Scan for the cell matching the given text and deliver its [X, Y] coordinate at center. 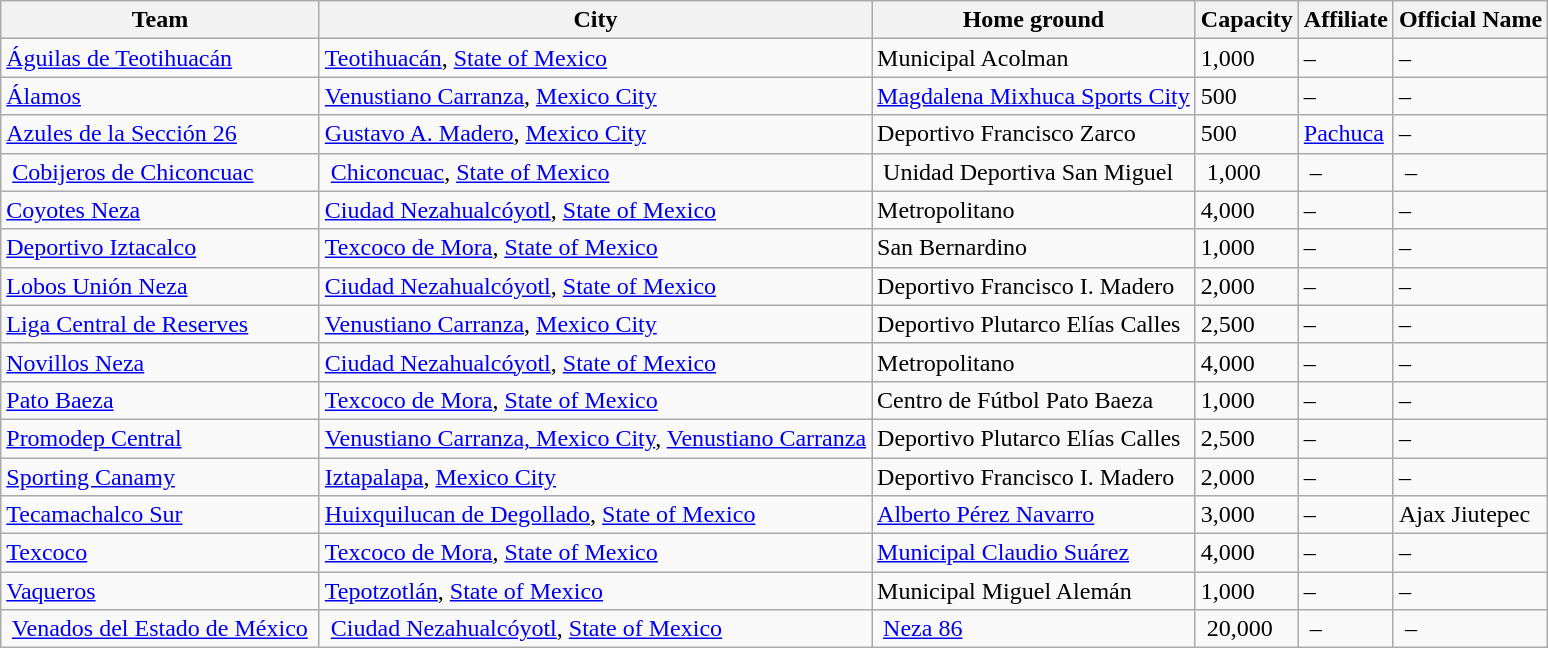
Ajax Jiutepec [1470, 515]
Home ground [1034, 20]
20,000 [1246, 629]
Huixquilucan de Degollado, State of Mexico [595, 515]
Álamos [160, 96]
Pato Baeza [160, 400]
Tepotzotlán, State of Mexico [595, 591]
Neza 86 [1034, 629]
3,000 [1246, 515]
Coyotes Neza [160, 210]
City [595, 20]
Promodep Central [160, 438]
Municipal Acolman [1034, 58]
Deportivo Francisco Zarco [1034, 134]
Pachuca [1346, 134]
Teotihuacán, State of Mexico [595, 58]
Tecamachalco Sur [160, 515]
Cobijeros de Chiconcuac [160, 172]
Official Name [1470, 20]
Municipal Miguel Alemán [1034, 591]
Texcoco [160, 553]
Deportivo Iztacalco [160, 248]
Sporting Canamy [160, 477]
Gustavo A. Madero, Mexico City [595, 134]
Centro de Fútbol Pato Baeza [1034, 400]
Vaqueros [160, 591]
Venados del Estado de México [160, 629]
Águilas de Teotihuacán [160, 58]
Lobos Unión Neza [160, 286]
Alberto Pérez Navarro [1034, 515]
Iztapalapa, Mexico City [595, 477]
Chiconcuac, State of Mexico [595, 172]
Unidad Deportiva San Miguel [1034, 172]
Magdalena Mixhuca Sports City [1034, 96]
Venustiano Carranza, Mexico City, Venustiano Carranza [595, 438]
San Bernardino [1034, 248]
Azules de la Sección 26 [160, 134]
Municipal Claudio Suárez [1034, 553]
Liga Central de Reserves [160, 324]
Novillos Neza [160, 362]
Team [160, 20]
Affiliate [1346, 20]
Capacity [1246, 20]
